Capture the cell that displays the provided text and extract its [x, y] central coordinate. 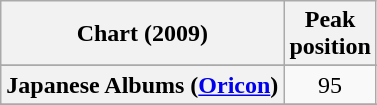
Peak position [330, 34]
Japanese Albums (Oricon) [142, 85]
95 [330, 85]
Chart (2009) [142, 34]
